Detect which cell encompasses the target text, then output its (X, Y) center coordinate. 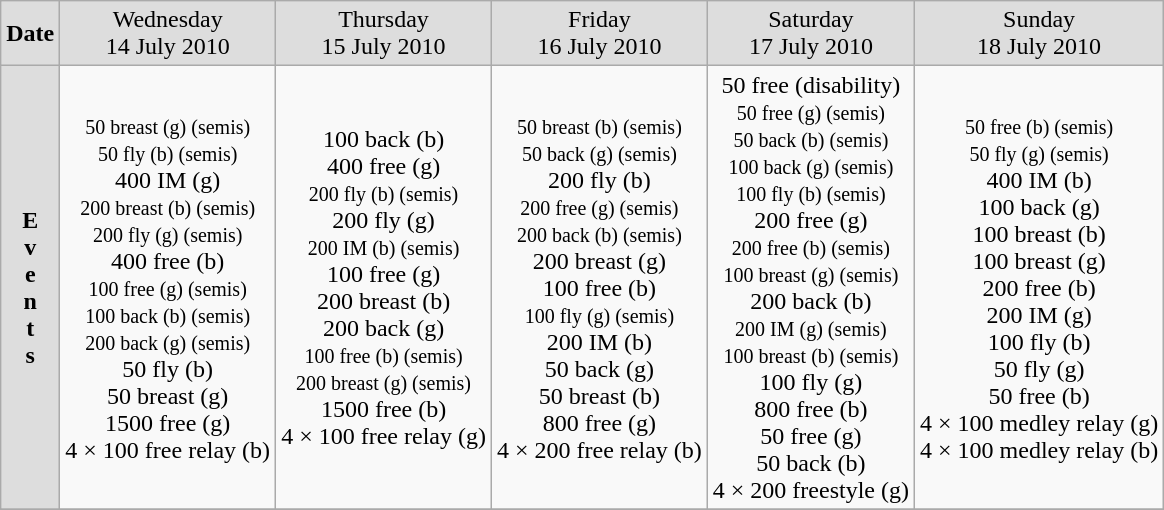
Date (30, 34)
Friday 16 July 2010 (599, 34)
Thursday 15 July 2010 (384, 34)
Wednesday 14 July 2010 (168, 34)
Saturday 17 July 2010 (810, 34)
E v e n t s (30, 288)
Sunday 18 July 2010 (1040, 34)
